From the cell containing the given text, extract its center point as (x, y) coordinate. 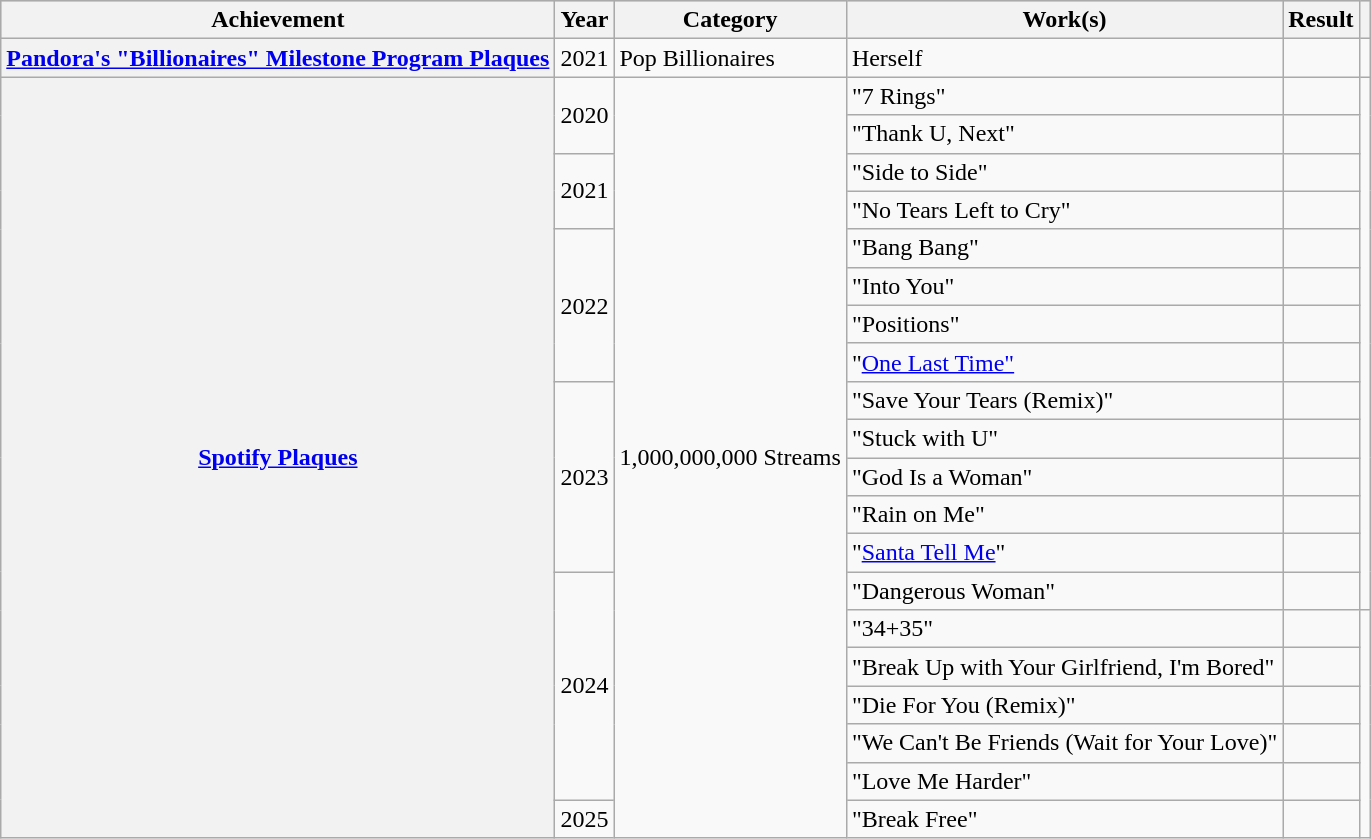
"Santa Tell Me" (1064, 553)
Year (584, 20)
"Save Your Tears (Remix)" (1064, 400)
"34+35" (1064, 629)
Category (730, 20)
Pandora's "Billionaires" Milestone Program Plaques (278, 58)
"No Tears Left to Cry" (1064, 210)
Achievement (278, 20)
"Love Me Harder" (1064, 781)
Work(s) (1064, 20)
"We Can't Be Friends (Wait for Your Love)" (1064, 743)
"Dangerous Woman" (1064, 591)
"7 Rings" (1064, 96)
"Into You" (1064, 286)
"Break Free" (1064, 819)
2024 (584, 686)
"Stuck with U" (1064, 438)
"Die For You (Remix)" (1064, 705)
"One Last Time" (1064, 362)
"Thank U, Next" (1064, 134)
"Bang Bang" (1064, 248)
"Rain on Me" (1064, 515)
"Positions" (1064, 324)
Herself (1064, 58)
1,000,000,000 Streams (730, 458)
Pop Billionaires (730, 58)
"Break Up with Your Girlfriend, I'm Bored" (1064, 667)
2025 (584, 819)
"God Is a Woman" (1064, 477)
Spotify Plaques (278, 458)
"Side to Side" (1064, 172)
2022 (584, 305)
Result (1321, 20)
2023 (584, 476)
2020 (584, 115)
